Extract the [x, y] coordinate from the center of the cell holding the provided text.  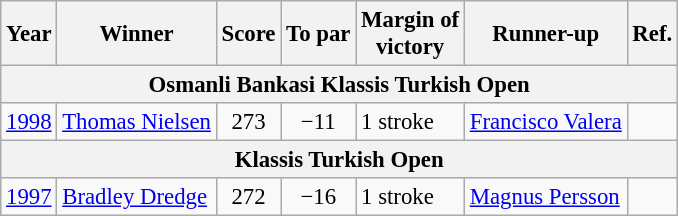
Klassis Turkish Open [340, 160]
Magnus Persson [546, 197]
273 [248, 122]
−11 [318, 122]
Francisco Valera [546, 122]
Runner-up [546, 34]
Score [248, 34]
Year [29, 34]
1997 [29, 197]
Osmanli Bankasi Klassis Turkish Open [340, 85]
Ref. [652, 34]
1998 [29, 122]
272 [248, 197]
Margin ofvictory [410, 34]
Thomas Nielsen [136, 122]
−16 [318, 197]
Bradley Dredge [136, 197]
Winner [136, 34]
To par [318, 34]
